Detect which cell encompasses the target text, then output its (x, y) center coordinate. 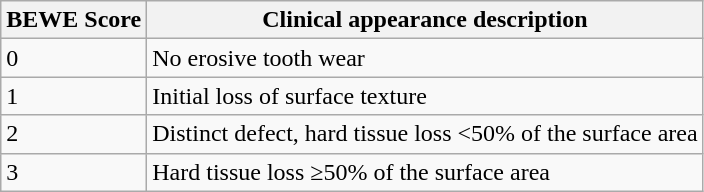
Distinct defect, hard tissue loss <50% of the surface area (425, 134)
3 (74, 172)
Initial loss of surface texture (425, 96)
No erosive tooth wear (425, 58)
0 (74, 58)
BEWE Score (74, 20)
2 (74, 134)
1 (74, 96)
Hard tissue loss ≥50% of the surface area (425, 172)
Clinical appearance description (425, 20)
